Scan for the cell matching the given text and deliver its [X, Y] coordinate at center. 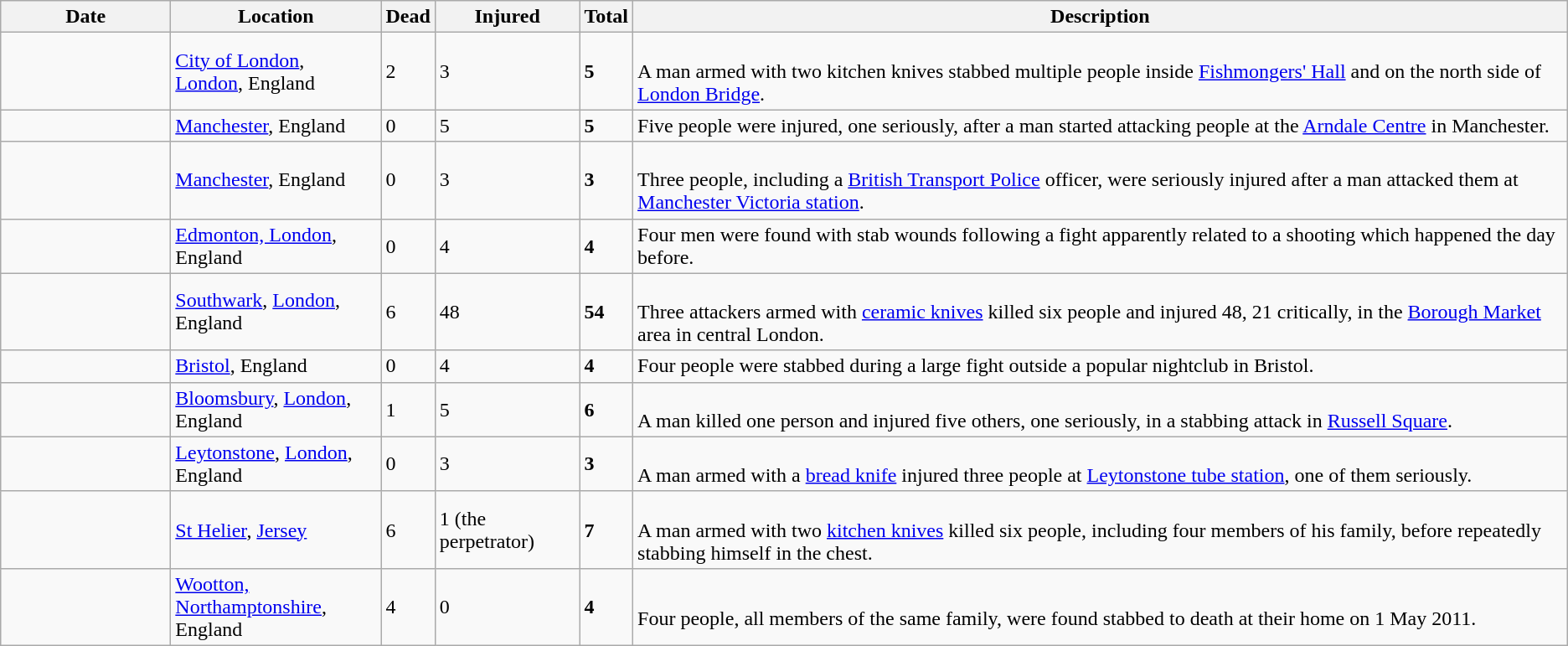
Edmonton, London, England [276, 246]
City of London, London, England [276, 71]
A man armed with a bread knife injured three people at Leytonstone tube station, one of them seriously. [1101, 464]
54 [606, 312]
A man armed with two kitchen knives killed six people, including four members of his family, before repeatedly stabbing himself in the chest. [1101, 530]
Three people, including a British Transport Police officer, were seriously injured after a man attacked them at Manchester Victoria station. [1101, 180]
Southwark, London, England [276, 312]
Wootton, Northamptonshire, England [276, 607]
2 [408, 71]
Total [606, 17]
A man killed one person and injured five others, one seriously, in a stabbing attack in Russell Square. [1101, 409]
Bristol, England [276, 366]
Four men were found with stab wounds following a fight apparently related to a shooting which happened the day before. [1101, 246]
1 [408, 409]
Description [1101, 17]
48 [508, 312]
Five people were injured, one seriously, after a man started attacking people at the Arndale Centre in Manchester. [1101, 126]
7 [606, 530]
Leytonstone, London, England [276, 464]
St Helier, Jersey [276, 530]
Dead [408, 17]
Injured [508, 17]
Location [276, 17]
Three attackers armed with ceramic knives killed six people and injured 48, 21 critically, in the Borough Market area in central London. [1101, 312]
A man armed with two kitchen knives stabbed multiple people inside Fishmongers' Hall and on the north side of London Bridge. [1101, 71]
Bloomsbury, London, England [276, 409]
Date [85, 17]
Four people were stabbed during a large fight outside a popular nightclub in Bristol. [1101, 366]
Four people, all members of the same family, were found stabbed to death at their home on 1 May 2011. [1101, 607]
1 (the perpetrator) [508, 530]
